Detect which cell encompasses the target text, then output its [X, Y] center coordinate. 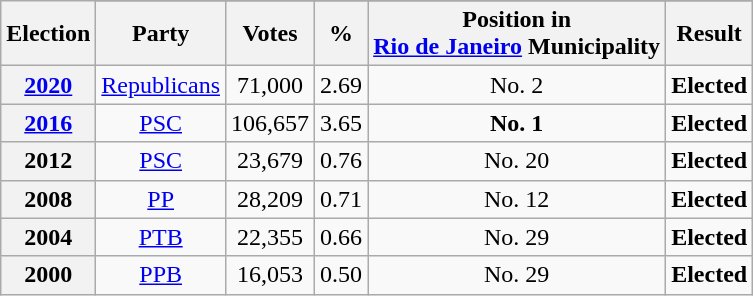
Position in Rio de Janeiro Municipality [517, 34]
Party [161, 34]
106,657 [270, 123]
23,679 [270, 161]
16,053 [270, 275]
% [342, 34]
0.50 [342, 275]
No. 12 [517, 199]
Election [48, 34]
No. 1 [517, 123]
0.76 [342, 161]
2016 [48, 123]
2012 [48, 161]
3.65 [342, 123]
2000 [48, 275]
71,000 [270, 85]
Votes [270, 34]
Republicans [161, 85]
0.66 [342, 237]
22,355 [270, 237]
PPB [161, 275]
PTB [161, 237]
2008 [48, 199]
2004 [48, 237]
2.69 [342, 85]
0.71 [342, 199]
No. 2 [517, 85]
No. 20 [517, 161]
Result [710, 34]
PP [161, 199]
28,209 [270, 199]
2020 [48, 85]
